Return the [X, Y] coordinate for the center point of the cell that contains the specified text.  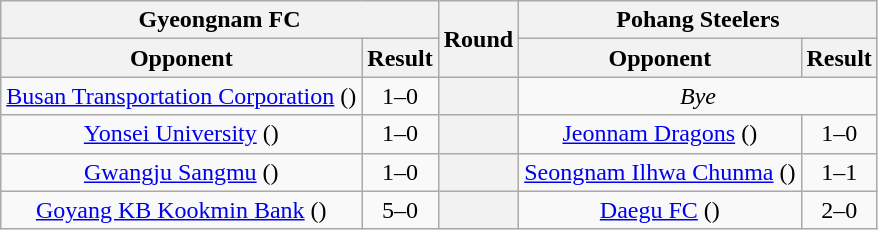
Pohang Steelers [698, 20]
1–1 [839, 172]
Busan Transportation Corporation () [182, 96]
2–0 [839, 210]
5–0 [400, 210]
Daegu FC () [660, 210]
Gyeongnam FC [220, 20]
Seongnam Ilhwa Chunma () [660, 172]
Goyang KB Kookmin Bank () [182, 210]
Bye [698, 96]
Round [478, 39]
Yonsei University () [182, 134]
Gwangju Sangmu () [182, 172]
Jeonnam Dragons () [660, 134]
